Find where the given text appears and provide that cell's center as (X, Y) coordinate. 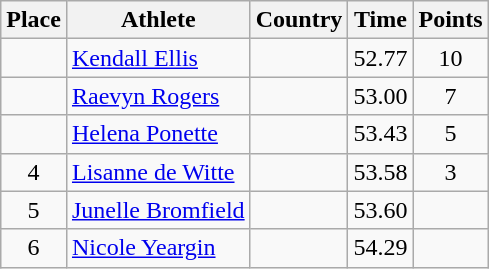
Points (450, 20)
53.43 (380, 134)
Junelle Bromfield (158, 210)
3 (450, 172)
52.77 (380, 58)
7 (450, 96)
Lisanne de Witte (158, 172)
Kendall Ellis (158, 58)
53.00 (380, 96)
Time (380, 20)
53.58 (380, 172)
Raevyn Rogers (158, 96)
4 (34, 172)
Place (34, 20)
10 (450, 58)
Helena Ponette (158, 134)
54.29 (380, 248)
53.60 (380, 210)
Country (299, 20)
Nicole Yeargin (158, 248)
Athlete (158, 20)
6 (34, 248)
